Locate the cell with the specified text and output its [x, y] center coordinate. 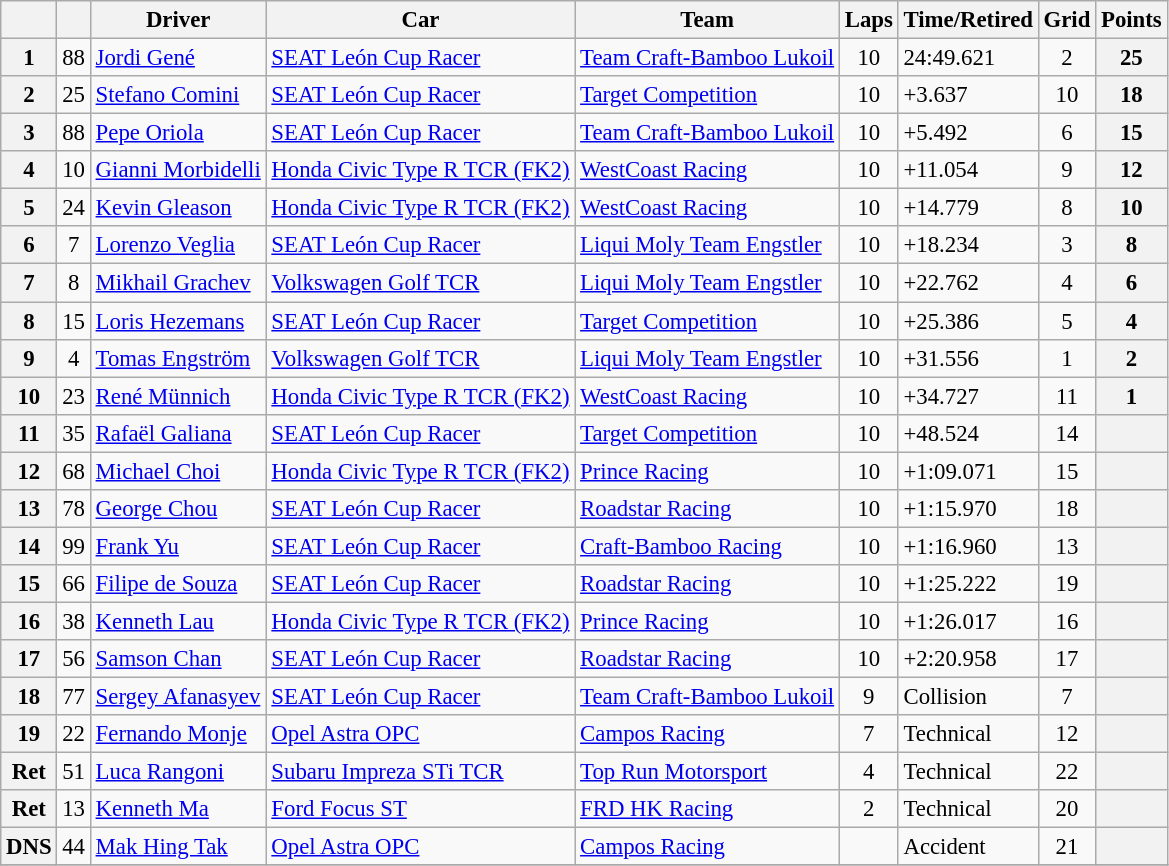
Top Run Motorsport [708, 772]
Filipe de Souza [178, 584]
24 [74, 208]
Michael Choi [178, 471]
+1:25.222 [968, 584]
Ford Focus ST [420, 809]
77 [74, 697]
66 [74, 584]
Accident [968, 847]
+1:15.970 [968, 509]
23 [74, 396]
20 [1066, 809]
Stefano Comini [178, 95]
+5.492 [968, 133]
68 [74, 471]
+2:20.958 [968, 659]
35 [74, 433]
Luca Rangoni [178, 772]
Pepe Oriola [178, 133]
56 [74, 659]
38 [74, 621]
+22.762 [968, 283]
René Münnich [178, 396]
DNS [29, 847]
24:49.621 [968, 58]
21 [1066, 847]
+25.386 [968, 321]
+48.524 [968, 433]
Car [420, 20]
Driver [178, 20]
+34.727 [968, 396]
Kenneth Ma [178, 809]
George Chou [178, 509]
Kenneth Lau [178, 621]
+3.637 [968, 95]
FRD HK Racing [708, 809]
+18.234 [968, 245]
Laps [868, 20]
+14.779 [968, 208]
78 [74, 509]
Kevin Gleason [178, 208]
44 [74, 847]
99 [74, 546]
+1:16.960 [968, 546]
+1:09.071 [968, 471]
Mak Hing Tak [178, 847]
Samson Chan [178, 659]
Loris Hezemans [178, 321]
Points [1132, 20]
Time/Retired [968, 20]
Collision [968, 697]
Rafaël Galiana [178, 433]
Sergey Afanasyev [178, 697]
Tomas Engström [178, 358]
+31.556 [968, 358]
Fernando Monje [178, 734]
Team [708, 20]
+1:26.017 [968, 621]
Mikhail Grachev [178, 283]
Lorenzo Veglia [178, 245]
Jordi Gené [178, 58]
Craft-Bamboo Racing [708, 546]
Gianni Morbidelli [178, 170]
Subaru Impreza STi TCR [420, 772]
+11.054 [968, 170]
Grid [1066, 20]
Frank Yu [178, 546]
51 [74, 772]
